From the cell containing the given text, extract its center point as [x, y] coordinate. 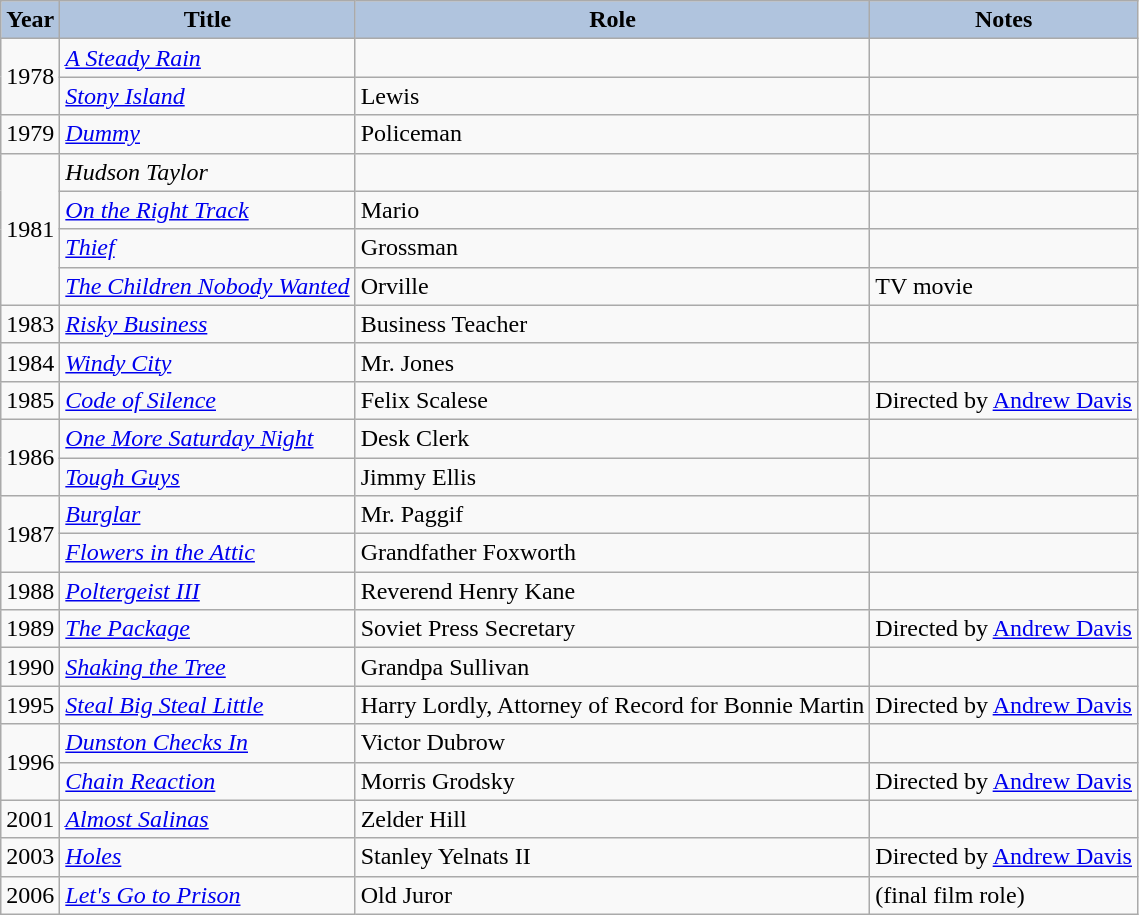
1984 [30, 362]
Almost Salinas [208, 819]
Year [30, 20]
Grandfather Foxworth [612, 553]
Desk Clerk [612, 438]
1988 [30, 591]
2001 [30, 819]
Zelder Hill [612, 819]
Morris Grodsky [612, 781]
Notes [1004, 20]
Role [612, 20]
Felix Scalese [612, 400]
Reverend Henry Kane [612, 591]
Orville [612, 286]
Thief [208, 248]
Risky Business [208, 324]
1990 [30, 667]
A Steady Rain [208, 58]
1983 [30, 324]
On the Right Track [208, 210]
1995 [30, 705]
Business Teacher [612, 324]
Mario [612, 210]
Grandpa Sullivan [612, 667]
2006 [30, 895]
1985 [30, 400]
1986 [30, 457]
Harry Lordly, Attorney of Record for Bonnie Martin [612, 705]
Windy City [208, 362]
Old Juror [612, 895]
Tough Guys [208, 477]
TV movie [1004, 286]
2003 [30, 857]
(final film role) [1004, 895]
1979 [30, 134]
Shaking the Tree [208, 667]
1989 [30, 629]
Code of Silence [208, 400]
The Children Nobody Wanted [208, 286]
Burglar [208, 515]
1981 [30, 229]
Dunston Checks In [208, 743]
The Package [208, 629]
Policeman [612, 134]
Chain Reaction [208, 781]
Flowers in the Attic [208, 553]
Stanley Yelnats II [612, 857]
One More Saturday Night [208, 438]
1996 [30, 762]
Mr. Jones [612, 362]
Grossman [612, 248]
Poltergeist III [208, 591]
Jimmy Ellis [612, 477]
Soviet Press Secretary [612, 629]
Dummy [208, 134]
Lewis [612, 96]
Holes [208, 857]
1987 [30, 534]
Mr. Paggif [612, 515]
Victor Dubrow [612, 743]
Steal Big Steal Little [208, 705]
Let's Go to Prison [208, 895]
Title [208, 20]
Hudson Taylor [208, 172]
1978 [30, 77]
Stony Island [208, 96]
